Pinpoint the cell where the given text exists, returning its (x, y) midpoint coordinate. 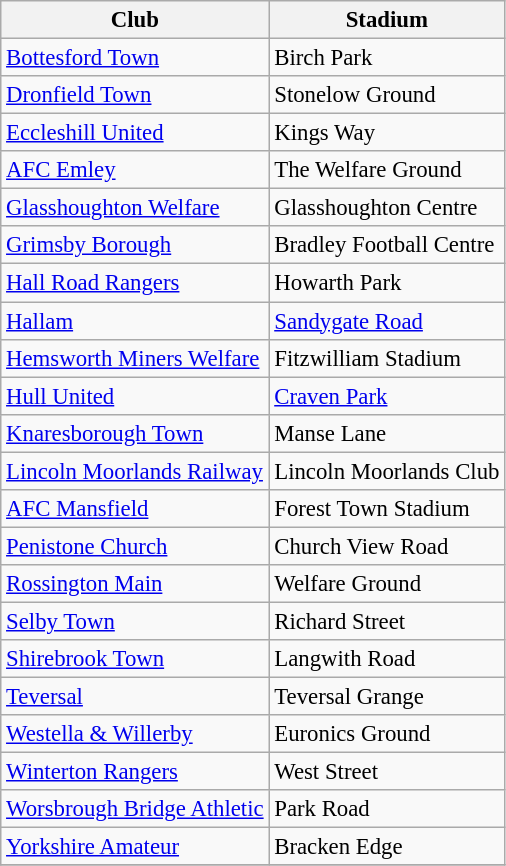
Bracken Edge (387, 847)
Craven Park (387, 396)
Shirebrook Town (135, 659)
Rossington Main (135, 584)
Kings Way (387, 133)
Selby Town (135, 621)
Knaresborough Town (135, 433)
Westella & Willerby (135, 734)
Club (135, 20)
Teversal Grange (387, 697)
Euronics Ground (387, 734)
Hallam (135, 321)
Howarth Park (387, 283)
Fitzwilliam Stadium (387, 358)
Glasshoughton Centre (387, 208)
Hall Road Rangers (135, 283)
Bradley Football Centre (387, 245)
Eccleshill United (135, 133)
Church View Road (387, 546)
Winterton Rangers (135, 772)
Stadium (387, 20)
West Street (387, 772)
Lincoln Moorlands Club (387, 471)
Bottesford Town (135, 58)
AFC Emley (135, 170)
Langwith Road (387, 659)
Manse Lane (387, 433)
Penistone Church (135, 546)
Dronfield Town (135, 95)
Yorkshire Amateur (135, 847)
Lincoln Moorlands Railway (135, 471)
Grimsby Borough (135, 245)
Stonelow Ground (387, 95)
Worsbrough Bridge Athletic (135, 809)
Hull United (135, 396)
Welfare Ground (387, 584)
The Welfare Ground (387, 170)
Sandygate Road (387, 321)
Birch Park (387, 58)
AFC Mansfield (135, 509)
Richard Street (387, 621)
Hemsworth Miners Welfare (135, 358)
Forest Town Stadium (387, 509)
Glasshoughton Welfare (135, 208)
Park Road (387, 809)
Teversal (135, 697)
